From the cell containing the given text, extract its center point as (x, y) coordinate. 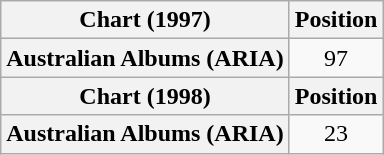
Chart (1998) (145, 96)
97 (336, 58)
Chart (1997) (145, 20)
23 (336, 134)
